Detect which cell encompasses the target text, then output its (X, Y) center coordinate. 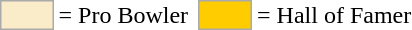
= Pro Bowler (124, 15)
